Detect which cell encompasses the target text, then output its [x, y] center coordinate. 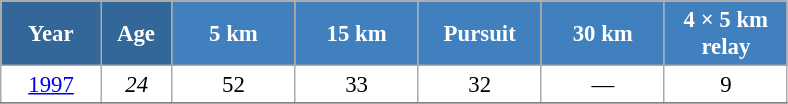
15 km [356, 34]
33 [356, 85]
32 [480, 85]
30 km [602, 34]
Year [52, 34]
5 km [234, 34]
Age [136, 34]
52 [234, 85]
9 [726, 85]
4 × 5 km relay [726, 34]
— [602, 85]
24 [136, 85]
1997 [52, 85]
Pursuit [480, 34]
